From the cell containing the given text, extract its center point as (x, y) coordinate. 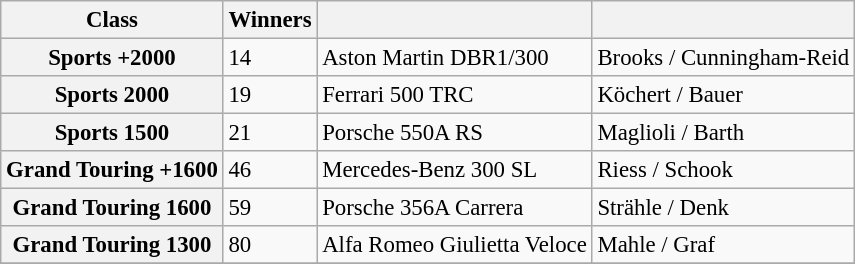
46 (270, 170)
Mahle / Graf (723, 245)
Sports +2000 (112, 58)
Aston Martin DBR1/300 (454, 58)
Strähle / Denk (723, 208)
Porsche 356A Carrera (454, 208)
Köchert / Bauer (723, 95)
Brooks / Cunningham-Reid (723, 58)
21 (270, 133)
Mercedes-Benz 300 SL (454, 170)
Sports 1500 (112, 133)
Alfa Romeo Giulietta Veloce (454, 245)
19 (270, 95)
Class (112, 20)
14 (270, 58)
Grand Touring 1300 (112, 245)
Sports 2000 (112, 95)
Riess / Schook (723, 170)
Maglioli / Barth (723, 133)
Ferrari 500 TRC (454, 95)
Winners (270, 20)
Porsche 550A RS (454, 133)
59 (270, 208)
80 (270, 245)
Grand Touring +1600 (112, 170)
Grand Touring 1600 (112, 208)
